Determine the [x, y] coordinate at the center of the cell enclosing the given text.  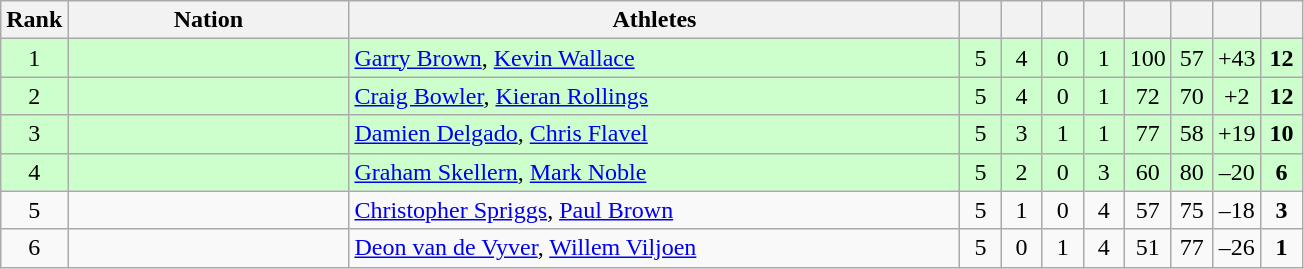
51 [1148, 248]
+19 [1236, 134]
Deon van de Vyver, Willem Viljoen [654, 248]
–18 [1236, 210]
60 [1148, 172]
–26 [1236, 248]
Garry Brown, Kevin Wallace [654, 58]
75 [1192, 210]
Graham Skellern, Mark Noble [654, 172]
–20 [1236, 172]
Damien Delgado, Chris Flavel [654, 134]
Rank [34, 20]
72 [1148, 96]
+2 [1236, 96]
10 [1282, 134]
Christopher Spriggs, Paul Brown [654, 210]
58 [1192, 134]
Athletes [654, 20]
70 [1192, 96]
80 [1192, 172]
+43 [1236, 58]
Craig Bowler, Kieran Rollings [654, 96]
100 [1148, 58]
Nation [208, 20]
